Pinpoint the cell where the given text exists, returning its [x, y] midpoint coordinate. 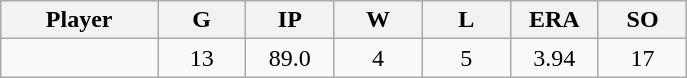
4 [378, 58]
W [378, 20]
G [202, 20]
ERA [554, 20]
17 [642, 58]
SO [642, 20]
L [466, 20]
Player [80, 20]
IP [290, 20]
13 [202, 58]
5 [466, 58]
89.0 [290, 58]
3.94 [554, 58]
